Extract the (X, Y) coordinate from the center of the cell holding the provided text.  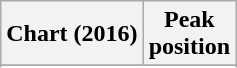
Peak position (189, 34)
Chart (2016) (72, 34)
